Return [x, y] of the center of cell containing provided text 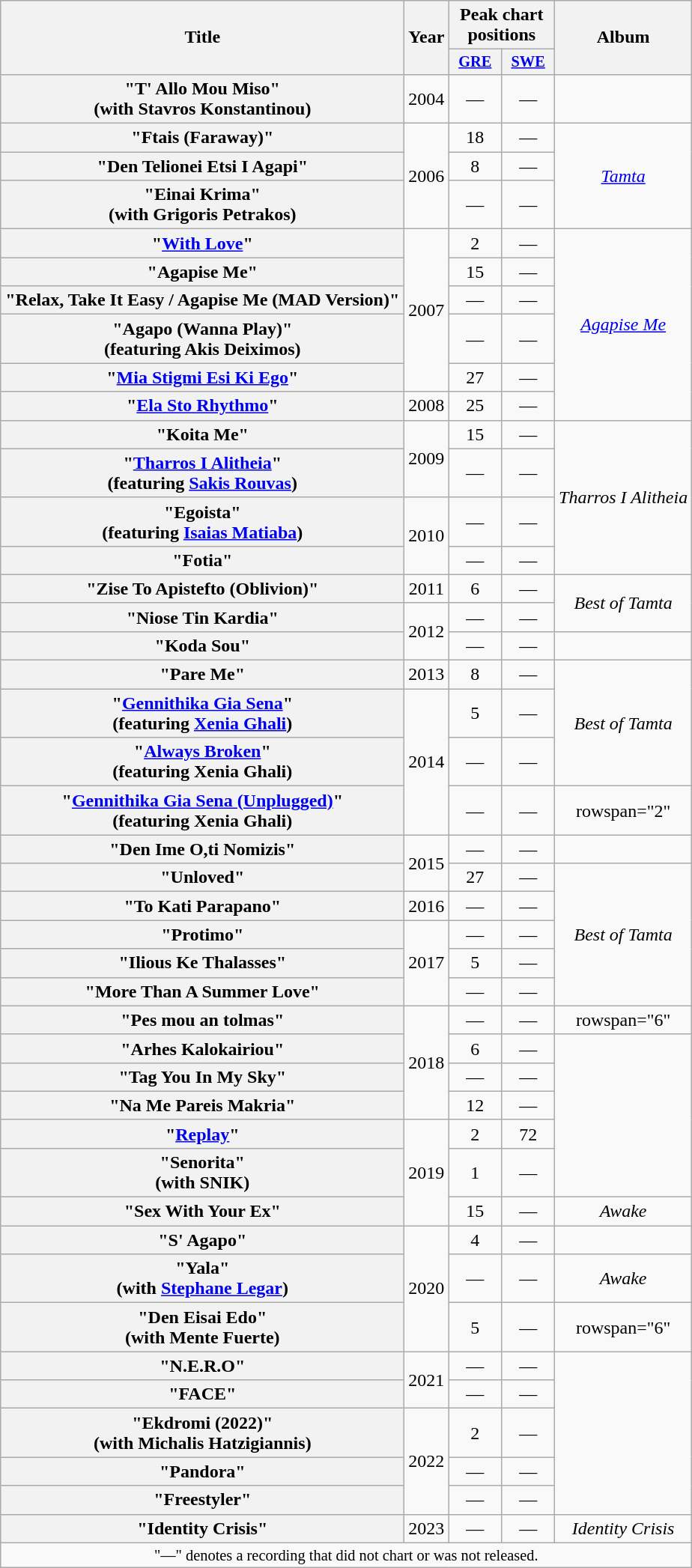
"Freestyler" [202, 1500]
12 [475, 1105]
2023 [427, 1528]
Tharros I Alitheia [623, 497]
"Pes mou an tolmas" [202, 1020]
"To Kati Parapano" [202, 906]
"Tag You In My Sky" [202, 1077]
1 [475, 1173]
2015 [427, 863]
"N.E.R.O" [202, 1366]
2011 [427, 589]
"S' Agapo" [202, 1240]
"Fotia" [202, 560]
"Agapise Me" [202, 272]
2017 [427, 963]
"Ekdromi (2022)"(with Michalis Hatzigiannis) [202, 1433]
"—" denotes a recording that did not chart or was not released. [346, 1555]
"Ela Sto Rhythmo" [202, 406]
2020 [427, 1289]
25 [475, 406]
"Replay" [202, 1134]
Tamta [623, 177]
"Pare Me" [202, 675]
"Relax, Take It Easy / Agapise Me (MAD Version)" [202, 300]
"Yala"(with Stephane Legar) [202, 1279]
2010 [427, 536]
"With Love" [202, 243]
2022 [427, 1462]
"Den Eisai Edo"(with Mente Fuerte) [202, 1327]
2013 [427, 675]
"Protimo" [202, 935]
2008 [427, 406]
"Agapo (Wanna Play)"(featuring Akis Deiximos) [202, 338]
Peak chart positions [502, 25]
"Gennithika Gia Sena (Unplugged)"(featuring Xenia Ghali) [202, 810]
"Pandora" [202, 1471]
"Sex With Your Ex" [202, 1212]
"FACE" [202, 1394]
"Einai Krima"(with Grigoris Petrakos) [202, 205]
2021 [427, 1380]
Agapise Me [623, 325]
Year [427, 37]
2014 [427, 762]
Identity Crisis [623, 1528]
2009 [427, 458]
rowspan="2" [623, 810]
"Tharros I Alitheia"(featuring Sakis Rouvas) [202, 473]
2004 [427, 99]
"More Than A Summer Love" [202, 991]
SWE [529, 62]
"Mia Stigmi Esi Ki Ego" [202, 377]
"Zise To Apistefto (Oblivion)" [202, 589]
"Niose Tin Kardia" [202, 617]
72 [529, 1134]
"Ilious Ke Thalasses" [202, 963]
"Identity Crisis" [202, 1528]
18 [475, 138]
Title [202, 37]
"Always Broken"(featuring Xenia Ghali) [202, 762]
2018 [427, 1063]
"Na Me Pareis Makria" [202, 1105]
"Gennithika Gia Sena"(featuring Xenia Ghali) [202, 713]
2006 [427, 177]
"T' Allo Mou Miso"(with Stavros Konstantinou) [202, 99]
2016 [427, 906]
"Arhes Kalokairiou" [202, 1048]
"Den Telionei Etsi I Agapi" [202, 166]
4 [475, 1240]
"Senorita"(with SNIK) [202, 1173]
"Egoista"(featuring Isaias Matiaba) [202, 521]
"Unloved" [202, 878]
"Den Ime O,ti Nomizis" [202, 849]
2019 [427, 1173]
GRE [475, 62]
2007 [427, 310]
"Koda Sou" [202, 645]
"Ftais (Faraway)" [202, 138]
2012 [427, 631]
"Koita Me" [202, 434]
Album [623, 37]
